From the cell containing the given text, extract its center point as [X, Y] coordinate. 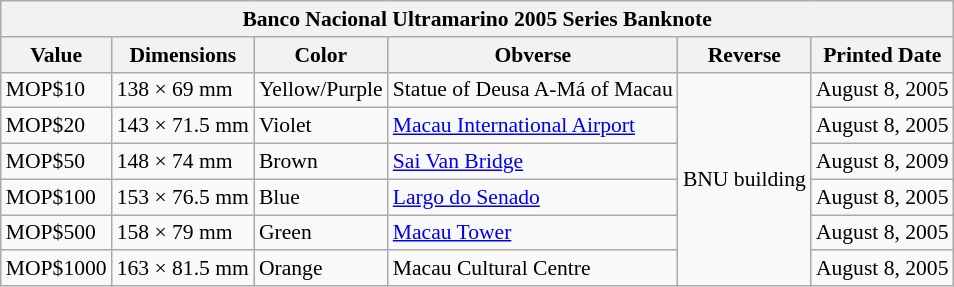
Statue of Deusa A-Má of Macau [533, 90]
Macau Cultural Centre [533, 269]
MOP$100 [56, 197]
163 × 81.5 mm [183, 269]
143 × 71.5 mm [183, 126]
Orange [321, 269]
MOP$10 [56, 90]
Blue [321, 197]
MOP$50 [56, 162]
153 × 76.5 mm [183, 197]
Banco Nacional Ultramarino 2005 Series Banknote [478, 19]
Brown [321, 162]
August 8, 2009 [882, 162]
MOP$500 [56, 233]
148 × 74 mm [183, 162]
Printed Date [882, 55]
138 × 69 mm [183, 90]
MOP$20 [56, 126]
Macau Tower [533, 233]
Color [321, 55]
Macau International Airport [533, 126]
Value [56, 55]
Sai Van Bridge [533, 162]
MOP$1000 [56, 269]
Yellow/Purple [321, 90]
Largo do Senado [533, 197]
158 × 79 mm [183, 233]
Reverse [744, 55]
Dimensions [183, 55]
Obverse [533, 55]
Green [321, 233]
BNU building [744, 179]
Violet [321, 126]
